Find where the given text appears and provide that cell's center as (X, Y) coordinate. 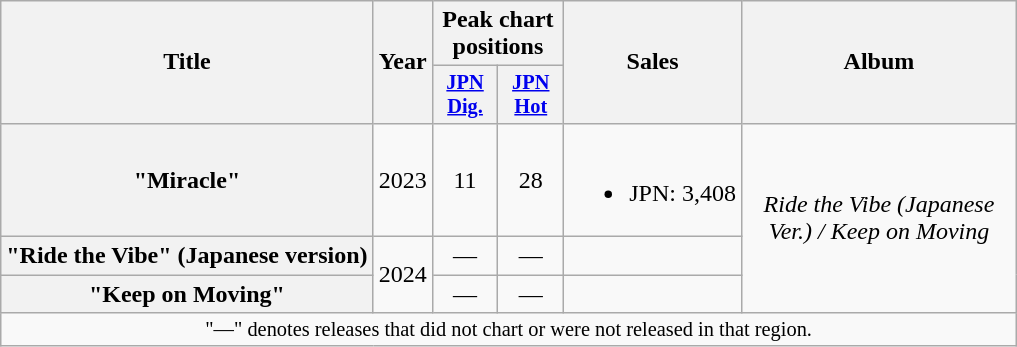
JPNHot (531, 95)
Sales (653, 62)
28 (531, 180)
"Miracle" (187, 180)
Ride the Vibe (Japanese Ver.) / Keep on Moving (878, 218)
JPN: 3,408 (653, 180)
11 (465, 180)
2023 (402, 180)
JPNDig. (465, 95)
Year (402, 62)
Title (187, 62)
"Ride the Vibe" (Japanese version) (187, 256)
"—" denotes releases that did not chart or were not released in that region. (509, 330)
"Keep on Moving" (187, 294)
2024 (402, 275)
Album (878, 62)
Peak chart positions (498, 34)
